Provide the (X, Y) coordinate of the cell's center where the given text is located.  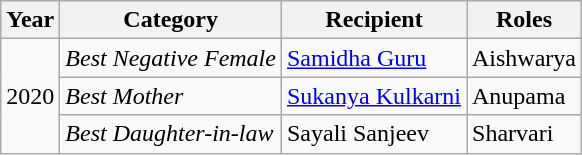
Sukanya Kulkarni (374, 96)
Roles (524, 20)
2020 (30, 96)
Year (30, 20)
Best Mother (171, 96)
Best Daughter-in-law (171, 134)
Category (171, 20)
Samidha Guru (374, 58)
Sayali Sanjeev (374, 134)
Best Negative Female (171, 58)
Sharvari (524, 134)
Aishwarya (524, 58)
Recipient (374, 20)
Anupama (524, 96)
